Output the [x, y] coordinate of the center of the cell containing the given text.  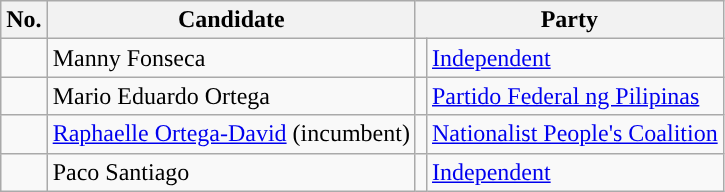
Paco Santiago [231, 172]
Manny Fonseca [231, 58]
Partido Federal ng Pilipinas [574, 96]
Mario Eduardo Ortega [231, 96]
Raphaelle Ortega-David (incumbent) [231, 134]
Nationalist People's Coalition [574, 134]
Party [569, 20]
Candidate [231, 20]
No. [24, 20]
